Output the [X, Y] coordinate of the center of the cell containing the given text.  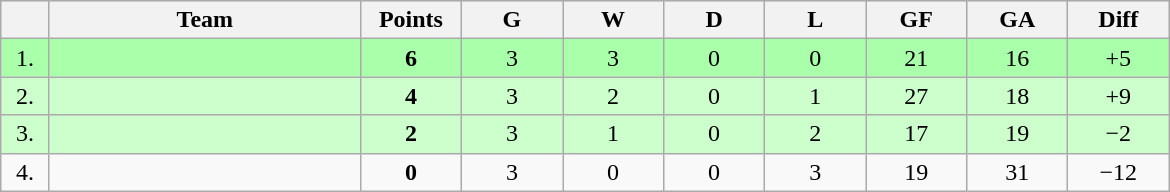
GA [1018, 20]
+9 [1118, 96]
4 [410, 96]
3. [26, 134]
D [714, 20]
27 [916, 96]
Points [410, 20]
Diff [1118, 20]
Team [204, 20]
G [512, 20]
+5 [1118, 58]
W [612, 20]
21 [916, 58]
4. [26, 172]
31 [1018, 172]
−12 [1118, 172]
16 [1018, 58]
17 [916, 134]
18 [1018, 96]
1. [26, 58]
6 [410, 58]
GF [916, 20]
L [816, 20]
−2 [1118, 134]
2. [26, 96]
